Locate the cell with the specified text and output its [x, y] center coordinate. 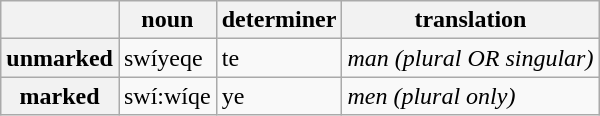
swíyeqe [167, 58]
noun [167, 20]
ye [279, 96]
unmarked [60, 58]
translation [470, 20]
men (plural only) [470, 96]
te [279, 58]
marked [60, 96]
determiner [279, 20]
man (plural OR singular) [470, 58]
swí:wíqe [167, 96]
